Scan for the cell matching the given text and deliver its (X, Y) coordinate at center. 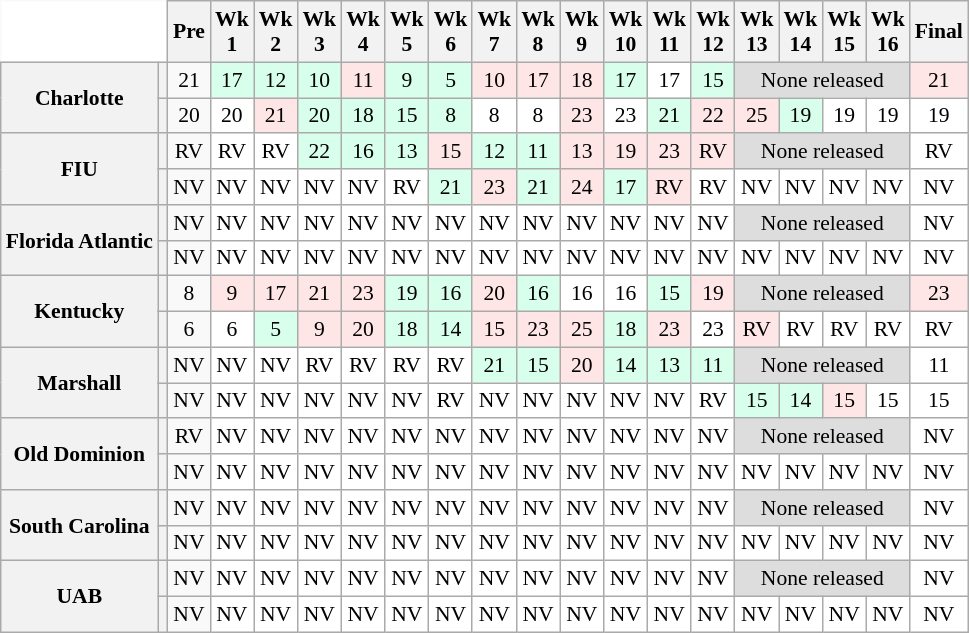
Wk 1 (232, 32)
Charlotte (80, 98)
Wk14 (801, 32)
Pre (189, 32)
Marshall (80, 382)
Wk16 (888, 32)
Wk2 (276, 32)
Wk6 (451, 32)
FIU (80, 170)
UAB (80, 596)
Old Dominion (80, 454)
Wk7 (494, 32)
South Carolina (80, 526)
Final (939, 32)
Wk10 (626, 32)
Wk11 (669, 32)
Wk8 (538, 32)
Wk4 (363, 32)
24 (582, 187)
Kentucky (80, 312)
Wk3 (319, 32)
Wk15 (844, 32)
Wk5 (407, 32)
Wk13 (757, 32)
Florida Atlantic (80, 240)
Wk9 (582, 32)
Wk12 (713, 32)
